For the text-containing cell, return its midpoint in (X, Y) coordinate format. 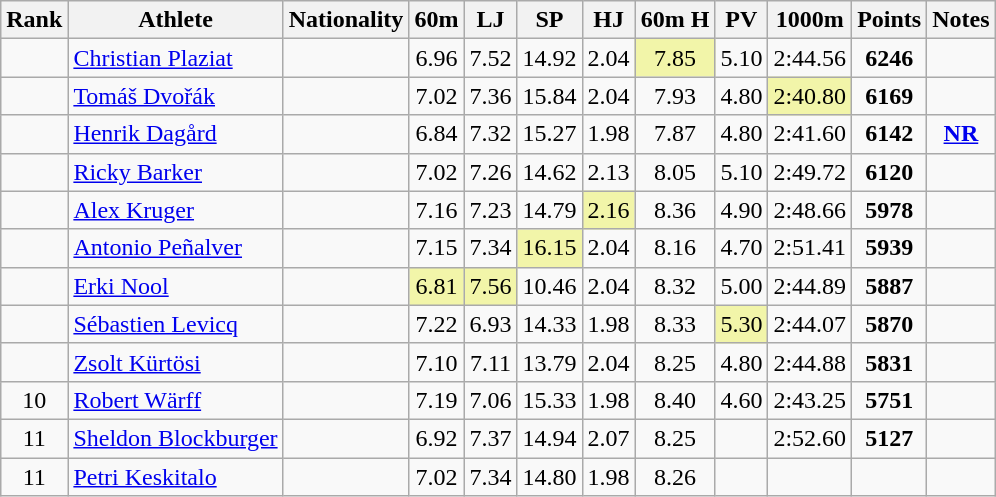
15.27 (550, 134)
2:40.80 (810, 96)
Antonio Peñalver (176, 248)
Zsolt Kürtösi (176, 362)
7.32 (490, 134)
Notes (961, 20)
5887 (890, 286)
7.06 (490, 400)
7.15 (436, 248)
7.87 (675, 134)
5870 (890, 324)
7.36 (490, 96)
5127 (890, 438)
4.60 (742, 400)
2:43.25 (810, 400)
14.94 (550, 438)
6.96 (436, 58)
6246 (890, 58)
Sheldon Blockburger (176, 438)
7.10 (436, 362)
6.81 (436, 286)
Nationality (346, 20)
2:52.60 (810, 438)
2:51.41 (810, 248)
Points (890, 20)
Ricky Barker (176, 172)
15.33 (550, 400)
4.90 (742, 210)
7.52 (490, 58)
6.93 (490, 324)
PV (742, 20)
5978 (890, 210)
5.00 (742, 286)
2:41.60 (810, 134)
7.16 (436, 210)
Rank (34, 20)
8.16 (675, 248)
Athlete (176, 20)
14.80 (550, 477)
Henrik Dagård (176, 134)
7.19 (436, 400)
15.84 (550, 96)
2.16 (608, 210)
6.84 (436, 134)
2:44.89 (810, 286)
7.37 (490, 438)
2:44.07 (810, 324)
7.56 (490, 286)
6120 (890, 172)
8.33 (675, 324)
8.32 (675, 286)
6169 (890, 96)
NR (961, 134)
2:48.66 (810, 210)
Petri Keskitalo (176, 477)
LJ (490, 20)
2.13 (608, 172)
7.85 (675, 58)
HJ (608, 20)
2:44.56 (810, 58)
Christian Plaziat (176, 58)
7.11 (490, 362)
10.46 (550, 286)
13.79 (550, 362)
SP (550, 20)
7.26 (490, 172)
8.36 (675, 210)
60m H (675, 20)
1000m (810, 20)
14.79 (550, 210)
8.40 (675, 400)
4.70 (742, 248)
14.62 (550, 172)
7.23 (490, 210)
6.92 (436, 438)
10 (34, 400)
2:44.88 (810, 362)
16.15 (550, 248)
7.93 (675, 96)
8.05 (675, 172)
Sébastien Levicq (176, 324)
7.22 (436, 324)
2:49.72 (810, 172)
5.30 (742, 324)
2.07 (608, 438)
6142 (890, 134)
5939 (890, 248)
8.26 (675, 477)
Tomáš Dvořák (176, 96)
5831 (890, 362)
5751 (890, 400)
60m (436, 20)
Robert Wärff (176, 400)
Erki Nool (176, 286)
14.92 (550, 58)
14.33 (550, 324)
Alex Kruger (176, 210)
